Find where the given text appears and provide that cell's center as (x, y) coordinate. 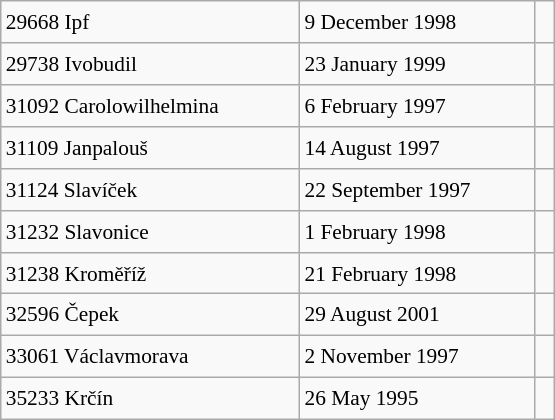
33061 Václavmorava (150, 357)
35233 Krčín (150, 399)
31124 Slavíček (150, 189)
31238 Kroměříž (150, 273)
32596 Čepek (150, 315)
9 December 1998 (417, 22)
23 January 1999 (417, 64)
31232 Slavonice (150, 231)
26 May 1995 (417, 399)
29738 Ivobudil (150, 64)
6 February 1997 (417, 106)
31109 Janpalouš (150, 148)
2 November 1997 (417, 357)
29 August 2001 (417, 315)
14 August 1997 (417, 148)
22 September 1997 (417, 189)
1 February 1998 (417, 231)
29668 Ipf (150, 22)
31092 Carolowilhelmina (150, 106)
21 February 1998 (417, 273)
